Identify which cell holds the provided text, then report its [x, y] central coordinate. 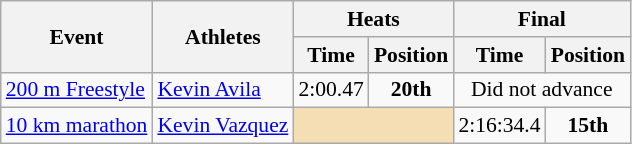
Event [77, 36]
Kevin Vazquez [222, 126]
Heats [373, 19]
10 km marathon [77, 126]
Did not advance [542, 90]
Kevin Avila [222, 90]
Final [542, 19]
2:16:34.4 [499, 126]
15th [588, 126]
20th [411, 90]
Athletes [222, 36]
200 m Freestyle [77, 90]
2:00.47 [330, 90]
